Scan for the cell matching the given text and deliver its [X, Y] coordinate at center. 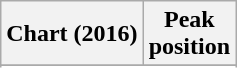
Chart (2016) [72, 34]
Peak position [189, 34]
